Determine the (X, Y) coordinate at the center of the cell enclosing the given text.  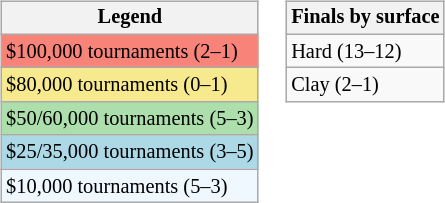
$80,000 tournaments (0–1) (130, 85)
Finals by surface (365, 18)
Legend (130, 18)
Hard (13–12) (365, 51)
Clay (2–1) (365, 85)
$10,000 tournaments (5–3) (130, 186)
$25/35,000 tournaments (3–5) (130, 152)
$100,000 tournaments (2–1) (130, 51)
$50/60,000 tournaments (5–3) (130, 119)
